Return (x, y) of the center of cell containing provided text 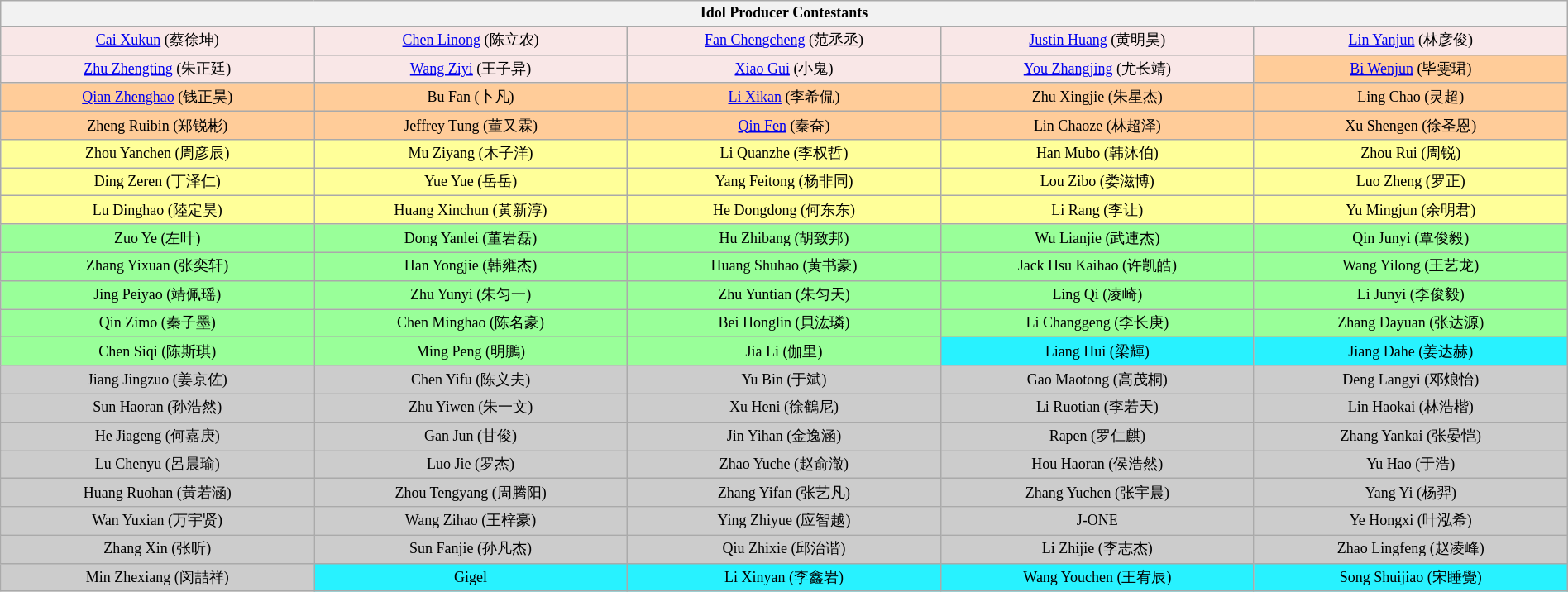
Lin Chaoze (林超泽) (1097, 125)
Zhang Yuchen (张宇晨) (1097, 493)
Qian Zhenghao (钱正昊) (157, 97)
Wang Youchen (王宥辰) (1097, 577)
Ye Hongxi (叶泓希) (1411, 521)
Jiang Jingzuo (姜京佐) (157, 380)
Zhao Lingfeng (赵凌峰) (1411, 549)
Dong Yanlei (董岩磊) (471, 238)
Sun Haoran (孙浩然) (157, 408)
Li Quanzhe (李权哲) (784, 154)
Yang Feitong (杨非同) (784, 182)
Cai Xukun (蔡徐坤) (157, 41)
Zhang Dayuan (张达源) (1411, 323)
Gan Jun (甘俊) (471, 436)
Ling Qi (凌崎) (1097, 294)
Yang Yi (杨羿) (1411, 493)
Li Zhijie (李志杰) (1097, 549)
Lin Haokai (林浩楷) (1411, 408)
Huang Ruohan (黃若涵) (157, 493)
Liang Hui (梁輝) (1097, 351)
Jiang Dahe (姜达赫) (1411, 351)
J-ONE (1097, 521)
Li Ruotian (李若天) (1097, 408)
Huang Xinchun (黃新淳) (471, 210)
Wang Zihao (王梓豪) (471, 521)
Li Rang (李让) (1097, 210)
Hu Zhibang (胡致邦) (784, 238)
Bi Wenjun (毕雯珺) (1411, 69)
Ming Peng (明鵬) (471, 351)
Bei Honglin (貝汯璘) (784, 323)
Zuo Ye (左叶) (157, 238)
Wan Yuxian (万宇贤) (157, 521)
Jia Li (伽里) (784, 351)
Li Junyi (李俊毅) (1411, 294)
Zhao Yuche (赵俞澈) (784, 464)
Zhu Yiwen (朱一文) (471, 408)
You Zhangjing (尤长靖) (1097, 69)
Li Xinyan (李鑫岩) (784, 577)
Chen Minghao (陈名豪) (471, 323)
Ding Zeren (丁泽仁) (157, 182)
Zhu Xingjie (朱星杰) (1097, 97)
Zhang Xin (张昕) (157, 549)
Zhu Zhengting (朱正廷) (157, 69)
Lu Dinghao (陸定昊) (157, 210)
Ying Zhiyue (应智越) (784, 521)
Mu Ziyang (木子洋) (471, 154)
Qin Junyi (覃俊毅) (1411, 238)
Yu Mingjun (余明君) (1411, 210)
Rapen (罗仁麒) (1097, 436)
Luo Jie (罗杰) (471, 464)
He Jiageng (何嘉庚) (157, 436)
Sun Fanjie (孙凡杰) (471, 549)
Chen Siqi (陈斯琪) (157, 351)
Min Zhexiang (闵喆祥) (157, 577)
Lu Chenyu (呂晨瑜) (157, 464)
Zhang Yankai (张晏恺) (1411, 436)
Lou Zibo (娄滋博) (1097, 182)
Wu Lianjie (武連杰) (1097, 238)
Bu Fan (卜凡) (471, 97)
Idol Producer Contestants (784, 13)
Ling Chao (灵超) (1411, 97)
Jeffrey Tung (董又霖) (471, 125)
Xu Heni (徐鶴尼) (784, 408)
Hou Haoran (侯浩然) (1097, 464)
Li Xikan (李希侃) (784, 97)
Zhang Yixuan (张奕轩) (157, 266)
Yue Yue (岳岳) (471, 182)
Yu Bin (于斌) (784, 380)
Li Changgeng (李长庚) (1097, 323)
Xiao Gui (小鬼) (784, 69)
Zhou Yanchen (周彦辰) (157, 154)
Han Yongjie (韩雍杰) (471, 266)
Yu Hao (于浩) (1411, 464)
Wang Ziyi (王子异) (471, 69)
Jin Yihan (金逸涵) (784, 436)
Lin Yanjun (林彦俊) (1411, 41)
Luo Zheng (罗正) (1411, 182)
Gao Maotong (高茂桐) (1097, 380)
Chen Yifu (陈义夫) (471, 380)
Zhu Yunyi (朱匀一) (471, 294)
Jing Peiyao (靖佩瑶) (157, 294)
Zhang Yifan (张艺凡) (784, 493)
Xu Shengen (徐圣恩) (1411, 125)
Qin Fen (秦奋) (784, 125)
Jack Hsu Kaihao (许凯皓) (1097, 266)
Fan Chengcheng (范丞丞) (784, 41)
Justin Huang (黄明昊) (1097, 41)
Zhu Yuntian (朱匀天) (784, 294)
Qiu Zhixie (邱治谐) (784, 549)
Wang Yilong (王艺龙) (1411, 266)
Zhou Rui (周锐) (1411, 154)
He Dongdong (何东东) (784, 210)
Zhou Tengyang (周腾阳) (471, 493)
Zheng Ruibin (郑锐彬) (157, 125)
Song Shuijiao (宋睡覺) (1411, 577)
Han Mubo (韩沐伯) (1097, 154)
Gigel (471, 577)
Qin Zimo (秦子墨) (157, 323)
Huang Shuhao (黄书豪) (784, 266)
Chen Linong (陈立农) (471, 41)
Deng Langyi (邓烺怡) (1411, 380)
